For the text-containing cell, return its midpoint in (X, Y) coordinate format. 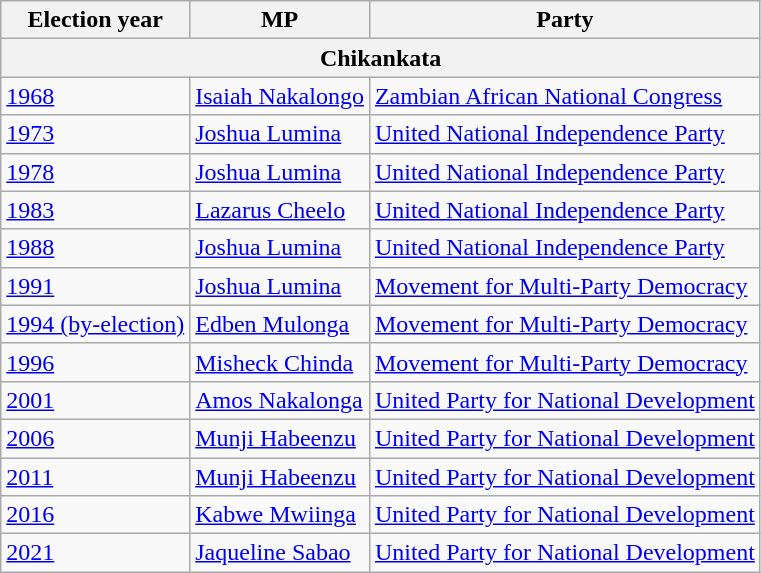
Zambian African National Congress (564, 96)
Misheck Chinda (280, 362)
1968 (96, 96)
Election year (96, 20)
Amos Nakalonga (280, 400)
1994 (by-election) (96, 324)
2011 (96, 477)
2001 (96, 400)
1978 (96, 172)
Lazarus Cheelo (280, 210)
1991 (96, 286)
MP (280, 20)
Jaqueline Sabao (280, 553)
1983 (96, 210)
Kabwe Mwiinga (280, 515)
2021 (96, 553)
1988 (96, 248)
1996 (96, 362)
2016 (96, 515)
Isaiah Nakalongo (280, 96)
Chikankata (381, 58)
1973 (96, 134)
2006 (96, 438)
Edben Mulonga (280, 324)
Party (564, 20)
